Return (x, y) of the center of cell containing provided text 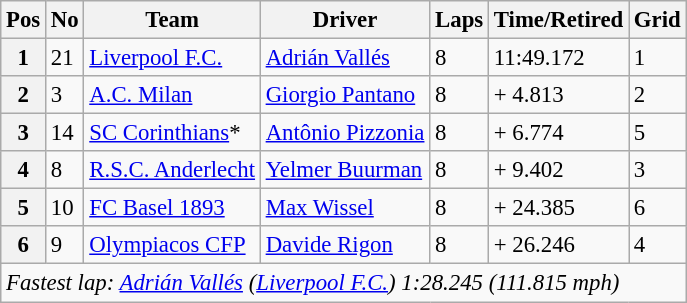
Driver (344, 20)
Time/Retired (558, 20)
Liverpool F.C. (172, 58)
9 (65, 245)
Laps (460, 20)
A.C. Milan (172, 95)
Pos (24, 20)
SC Corinthians* (172, 133)
FC Basel 1893 (172, 208)
Olympiacos CFP (172, 245)
10 (65, 208)
Giorgio Pantano (344, 95)
Fastest lap: Adrián Vallés (Liverpool F.C.) 1:28.245 (111.815 mph) (344, 283)
Adrián Vallés (344, 58)
+ 26.246 (558, 245)
Davide Rigon (344, 245)
No (65, 20)
+ 6.774 (558, 133)
11:49.172 (558, 58)
21 (65, 58)
Yelmer Buurman (344, 170)
Antônio Pizzonia (344, 133)
14 (65, 133)
Team (172, 20)
Grid (658, 20)
+ 9.402 (558, 170)
+ 24.385 (558, 208)
Max Wissel (344, 208)
R.S.C. Anderlecht (172, 170)
+ 4.813 (558, 95)
